Detect which cell encompasses the target text, then output its [x, y] center coordinate. 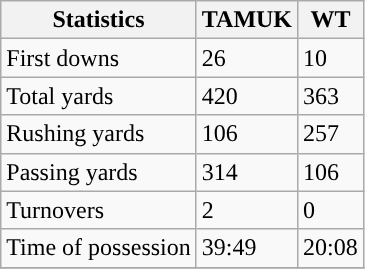
Total yards [99, 96]
26 [246, 58]
Statistics [99, 20]
39:49 [246, 248]
Passing yards [99, 172]
2 [246, 210]
TAMUK [246, 20]
Time of possession [99, 248]
Turnovers [99, 210]
Rushing yards [99, 134]
314 [246, 172]
10 [331, 58]
First downs [99, 58]
420 [246, 96]
363 [331, 96]
WT [331, 20]
20:08 [331, 248]
257 [331, 134]
0 [331, 210]
